Detect which cell encompasses the target text, then output its [X, Y] center coordinate. 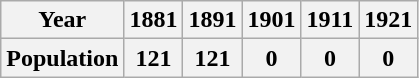
1891 [212, 20]
Population [62, 58]
1881 [154, 20]
1901 [272, 20]
1911 [330, 20]
Year [62, 20]
1921 [388, 20]
